Detect which cell encompasses the target text, then output its (X, Y) center coordinate. 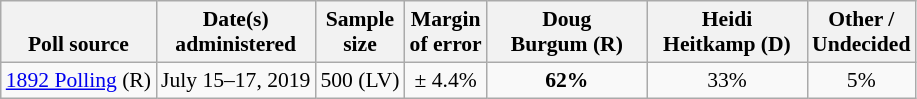
± 4.4% (446, 80)
Poll source (78, 32)
Other /Undecided (861, 32)
62% (567, 80)
Samplesize (360, 32)
5% (861, 80)
Date(s)administered (236, 32)
HeidiHeitkamp (D) (727, 32)
DougBurgum (R) (567, 32)
Marginof error (446, 32)
500 (LV) (360, 80)
33% (727, 80)
July 15–17, 2019 (236, 80)
1892 Polling (R) (78, 80)
